Find where the given text appears and provide that cell's center as [X, Y] coordinate. 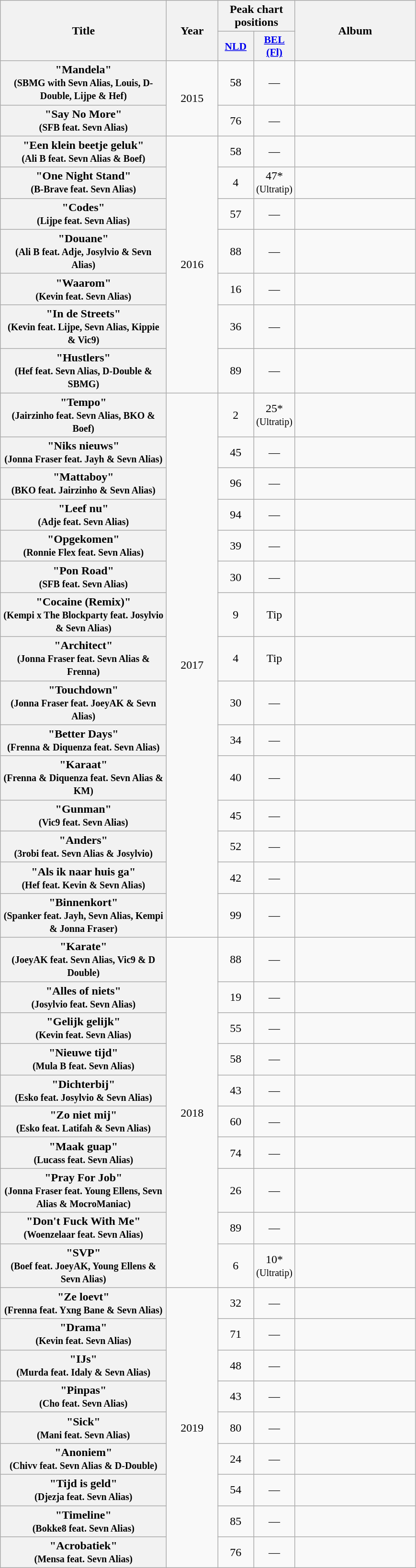
16 [236, 289]
10*(Ultratip) [275, 1266]
"Drama" (Kevin feat. Sevn Alias) [83, 1334]
"Een klein beetje geluk" (Ali B feat. Sevn Alias & Boef) [83, 151]
"Acrobatiek" (Mensa feat. Sevn Alias) [83, 1553]
2 [236, 414]
"Dichterbij" (Esko feat. Josylvio & Sevn Alias) [83, 1090]
54 [236, 1490]
2016 [192, 264]
Year [192, 31]
"Cocaine (Remix)" (Kempi x The Blockparty feat. Josylvio & Sevn Alias) [83, 615]
2018 [192, 1112]
"Niks nieuws" (Jonna Fraser feat. Jayh & Sevn Alias) [83, 453]
"Gelijk gelijk" (Kevin feat. Sevn Alias) [83, 1028]
"Pinpas" (Cho feat. Sevn Alias) [83, 1397]
42 [236, 878]
26 [236, 1190]
"Anoniem" (Chivv feat. Sevn Alias & D-Double) [83, 1459]
"Als ik naar huis ga" (Hef feat. Kevin & Sevn Alias) [83, 878]
"Karate" (JoeyAK feat. Sevn Alias, Vic9 & D Double) [83, 959]
74 [236, 1153]
34 [236, 740]
"In de Streets" (Kevin feat. Lijpe, Sevn Alias, Kippie & Vic9) [83, 326]
"Sick" (Mani feat. Sevn Alias) [83, 1427]
BEL(Fl) [275, 46]
"Nieuwe tijd" (Mula B feat. Sevn Alias) [83, 1060]
39 [236, 546]
2015 [192, 99]
"Timeline" (Bokke8 feat. Sevn Alias) [83, 1521]
"One Night Stand" (B-Brave feat. Sevn Alias) [83, 183]
40 [236, 778]
"Karaat" (Frenna & Diquenza feat. Sevn Alias & KM) [83, 778]
52 [236, 846]
94 [236, 515]
"Alles of niets" (Josylvio feat. Sevn Alias) [83, 997]
36 [236, 326]
"Zo niet mij" (Esko feat. Latifah & Sevn Alias) [83, 1122]
60 [236, 1122]
32 [236, 1303]
"Gunman" (Vic9 feat. Sevn Alias) [83, 816]
"Waarom" (Kevin feat. Sevn Alias) [83, 289]
"Pon Road" (SFB feat. Sevn Alias) [83, 577]
"Maak guap" (Lucass feat. Sevn Alias) [83, 1153]
"IJs" (Murda feat. Idaly & Sevn Alias) [83, 1365]
25*(Ultratip) [275, 414]
"Architect" (Jonna Fraser feat. Sevn Alias & Frenna) [83, 659]
85 [236, 1521]
"Binnenkort" (Spanker feat. Jayh, Sevn Alias, Kempi & Jonna Fraser) [83, 915]
19 [236, 997]
24 [236, 1459]
48 [236, 1365]
6 [236, 1266]
"Douane" (Ali B feat. Adje, Josylvio & Sevn Alias) [83, 251]
71 [236, 1334]
NLD [236, 46]
"Tijd is geld" (Djezja feat. Sevn Alias) [83, 1490]
47*(Ultratip) [275, 183]
"Anders" (3robi feat. Sevn Alias & Josylvio) [83, 846]
55 [236, 1028]
Title [83, 31]
"Ze loevt" (Frenna feat. Yxng Bane & Sevn Alias) [83, 1303]
"Opgekomen" (Ronnie Flex feat. Sevn Alias) [83, 546]
80 [236, 1427]
"Better Days" (Frenna & Diquenza feat. Sevn Alias) [83, 740]
"Leef nu" (Adje feat. Sevn Alias) [83, 515]
"Hustlers" (Hef feat. Sevn Alias, D-Double & SBMG) [83, 370]
"Mattaboy" (BKO feat. Jairzinho & Sevn Alias) [83, 483]
"Don't Fuck With Me" (Woenzelaar feat. Sevn Alias) [83, 1228]
Album [355, 31]
"Mandela" (SBMG with Sevn Alias, Louis, D-Double, Lijpe & Hef) [83, 83]
"Pray For Job" (Jonna Fraser feat. Young Ellens, Sevn Alias & MocroManiac) [83, 1190]
2017 [192, 665]
"SVP" (Boef feat. JoeyAK, Young Ellens & Sevn Alias) [83, 1266]
9 [236, 615]
Peak chart positions [257, 16]
96 [236, 483]
99 [236, 915]
57 [236, 213]
2019 [192, 1428]
"Codes" (Lijpe feat. Sevn Alias) [83, 213]
"Tempo" (Jairzinho feat. Sevn Alias, BKO & Boef) [83, 414]
"Say No More" (SFB feat. Sevn Alias) [83, 121]
"Touchdown" (Jonna Fraser feat. JoeyAK & Sevn Alias) [83, 703]
